Find where the given text appears and provide that cell's center as (x, y) coordinate. 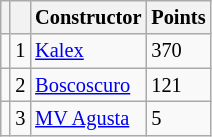
Kalex (88, 51)
370 (178, 51)
1 (20, 51)
MV Agusta (88, 118)
Boscoscuro (88, 85)
2 (20, 85)
Points (178, 17)
3 (20, 118)
Constructor (88, 17)
121 (178, 85)
5 (178, 118)
